Determine the [x, y] coordinate at the center of the cell enclosing the given text.  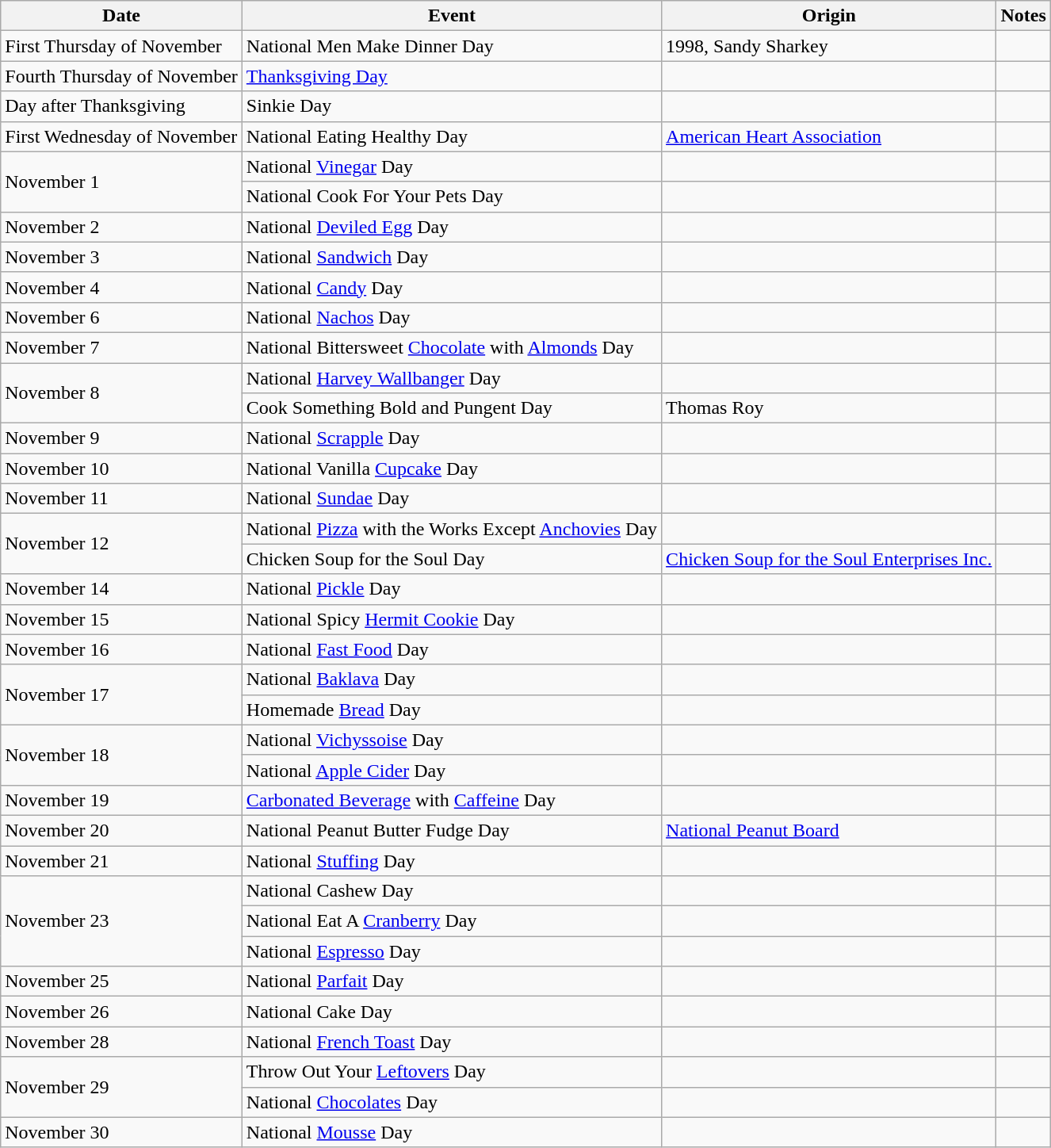
National Peanut Butter Fudge Day [452, 830]
November 21 [122, 860]
Throw Out Your Leftovers Day [452, 1072]
November 17 [122, 695]
National Espresso Day [452, 951]
November 16 [122, 649]
November 19 [122, 800]
Cook Something Bold and Pungent Day [452, 408]
1998, Sandy Sharkey [829, 46]
Thanksgiving Day [452, 76]
November 29 [122, 1087]
First Thursday of November [122, 46]
November 23 [122, 921]
November 4 [122, 287]
National Parfait Day [452, 982]
National Nachos Day [452, 317]
November 28 [122, 1042]
November 20 [122, 830]
National Pizza with the Works Except Anchovies Day [452, 529]
Event [452, 16]
Chicken Soup for the Soul Day [452, 559]
National Mousse Day [452, 1132]
November 1 [122, 182]
First Wednesday of November [122, 136]
National Chocolates Day [452, 1102]
National Sundae Day [452, 499]
National Eating Healthy Day [452, 136]
Fourth Thursday of November [122, 76]
National Peanut Board [829, 830]
National Bittersweet Chocolate with Almonds Day [452, 347]
National French Toast Day [452, 1042]
National Cashew Day [452, 891]
Date [122, 16]
National Stuffing Day [452, 860]
November 18 [122, 755]
Day after Thanksgiving [122, 106]
November 12 [122, 544]
National Candy Day [452, 287]
National Vinegar Day [452, 166]
Chicken Soup for the Soul Enterprises Inc. [829, 559]
Origin [829, 16]
National Sandwich Day [452, 257]
National Vanilla Cupcake Day [452, 469]
November 25 [122, 982]
National Apple Cider Day [452, 770]
National Vichyssoise Day [452, 740]
National Deviled Egg Day [452, 227]
November 26 [122, 1012]
National Pickle Day [452, 589]
November 10 [122, 469]
Thomas Roy [829, 408]
National Men Make Dinner Day [452, 46]
November 6 [122, 317]
November 11 [122, 499]
November 30 [122, 1132]
November 14 [122, 589]
November 15 [122, 619]
National Harvey Wallbanger Day [452, 378]
November 3 [122, 257]
Homemade Bread Day [452, 710]
National Cake Day [452, 1012]
Carbonated Beverage with Caffeine Day [452, 800]
National Spicy Hermit Cookie Day [452, 619]
November 9 [122, 438]
November 7 [122, 347]
Notes [1023, 16]
National Cook For Your Pets Day [452, 197]
National Fast Food Day [452, 649]
American Heart Association [829, 136]
National Baklava Day [452, 679]
November 8 [122, 393]
National Scrapple Day [452, 438]
November 2 [122, 227]
National Eat A Cranberry Day [452, 921]
Sinkie Day [452, 106]
